Return [X, Y] of the center of cell containing provided text 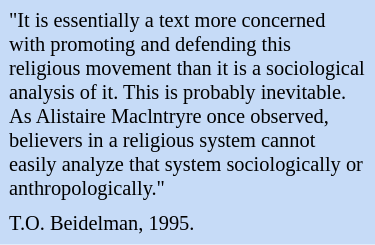
T.O. Beidelman, 1995. [188, 224]
